Identify which cell holds the provided text, then report its (X, Y) central coordinate. 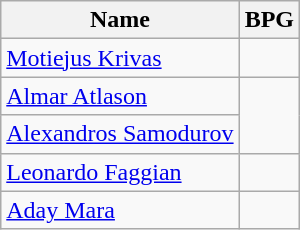
Name (120, 20)
Aday Mara (120, 210)
BPG (269, 20)
Leonardo Faggian (120, 172)
Motiejus Krivas (120, 58)
Almar Atlason (120, 96)
Alexandros Samodurov (120, 134)
